Identify which cell holds the provided text, then report its (X, Y) central coordinate. 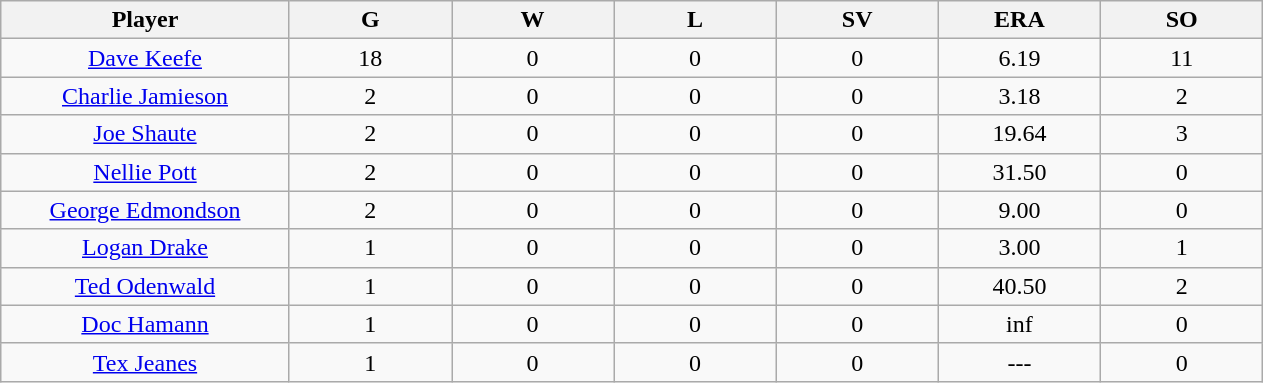
31.50 (1019, 172)
George Edmondson (145, 210)
18 (370, 58)
Tex Jeanes (145, 362)
ERA (1019, 20)
Player (145, 20)
40.50 (1019, 286)
9.00 (1019, 210)
SO (1182, 20)
6.19 (1019, 58)
Ted Odenwald (145, 286)
Charlie Jamieson (145, 96)
19.64 (1019, 134)
Doc Hamann (145, 324)
3.18 (1019, 96)
3 (1182, 134)
3.00 (1019, 248)
Dave Keefe (145, 58)
L (695, 20)
11 (1182, 58)
inf (1019, 324)
W (533, 20)
--- (1019, 362)
Nellie Pott (145, 172)
G (370, 20)
Joe Shaute (145, 134)
SV (857, 20)
Logan Drake (145, 248)
